Scan for the cell matching the given text and deliver its [x, y] coordinate at center. 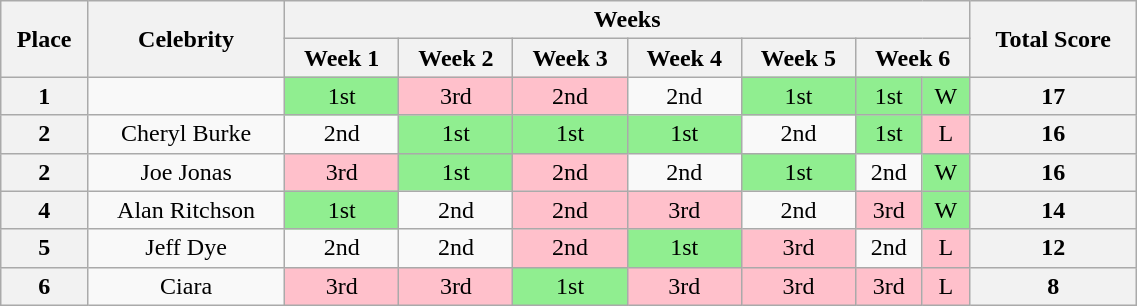
Week 2 [456, 58]
Place [44, 39]
1 [44, 96]
Total Score [1054, 39]
Week 3 [570, 58]
8 [1054, 286]
4 [44, 210]
6 [44, 286]
Week 5 [798, 58]
Cheryl Burke [186, 134]
17 [1054, 96]
Weeks [628, 20]
Celebrity [186, 39]
5 [44, 248]
Alan Ritchson [186, 210]
14 [1054, 210]
Week 1 [342, 58]
Ciara [186, 286]
Joe Jonas [186, 172]
Week 4 [684, 58]
12 [1054, 248]
Week 6 [913, 58]
Jeff Dye [186, 248]
